From the cell containing the given text, extract its center point as [x, y] coordinate. 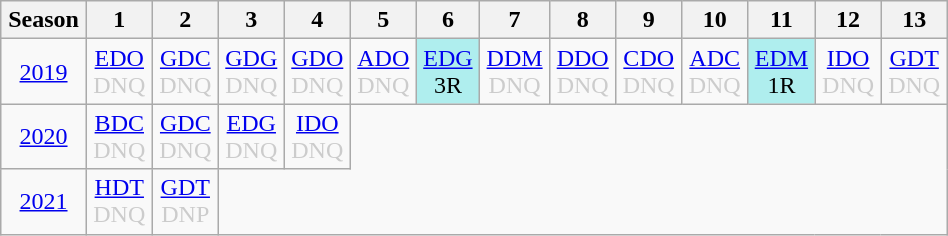
1 [119, 20]
EDODNQ [119, 72]
5 [383, 20]
6 [448, 20]
9 [649, 20]
CDODNQ [649, 72]
2 [185, 20]
Season [44, 20]
3 [251, 20]
11 [782, 20]
GDODNQ [317, 72]
8 [583, 20]
10 [715, 20]
2020 [44, 136]
EDGDNQ [251, 136]
BDCDNQ [119, 136]
GDGDNQ [251, 72]
DDMDNQ [515, 72]
GDTDNP [185, 202]
13 [914, 20]
12 [848, 20]
HDTDNQ [119, 202]
EDM1R [782, 72]
2021 [44, 202]
4 [317, 20]
DDODNQ [583, 72]
2019 [44, 72]
ADCDNQ [715, 72]
7 [515, 20]
GDTDNQ [914, 72]
ADODNQ [383, 72]
EDG3R [448, 72]
